Return the (x, y) coordinate for the center point of the cell that contains the specified text.  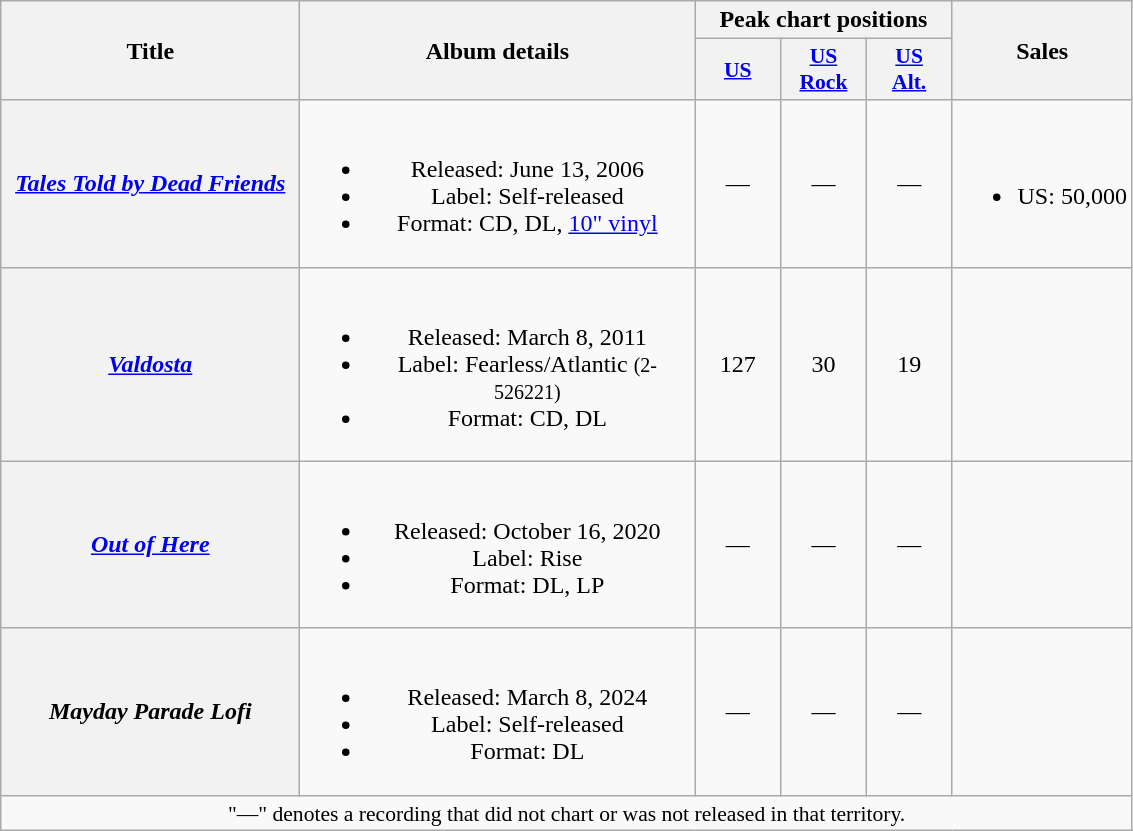
30 (824, 364)
US (738, 70)
US: 50,000 (1042, 184)
USAlt. (909, 70)
Sales (1042, 50)
USRock (824, 70)
Album details (498, 50)
Tales Told by Dead Friends (150, 184)
Released: March 8, 2011Label: Fearless/Atlantic (2-526221)Format: CD, DL (498, 364)
Released: June 13, 2006Label: Self-releasedFormat: CD, DL, 10" vinyl (498, 184)
Peak chart positions (824, 20)
Valdosta (150, 364)
Released: March 8, 2024Label: Self-releasedFormat: DL (498, 712)
Mayday Parade Lofi (150, 712)
127 (738, 364)
Title (150, 50)
Out of Here (150, 544)
Released: October 16, 2020Label: RiseFormat: DL, LP (498, 544)
19 (909, 364)
"—" denotes a recording that did not chart or was not released in that territory. (567, 813)
